Scan for the cell matching the given text and deliver its [X, Y] coordinate at center. 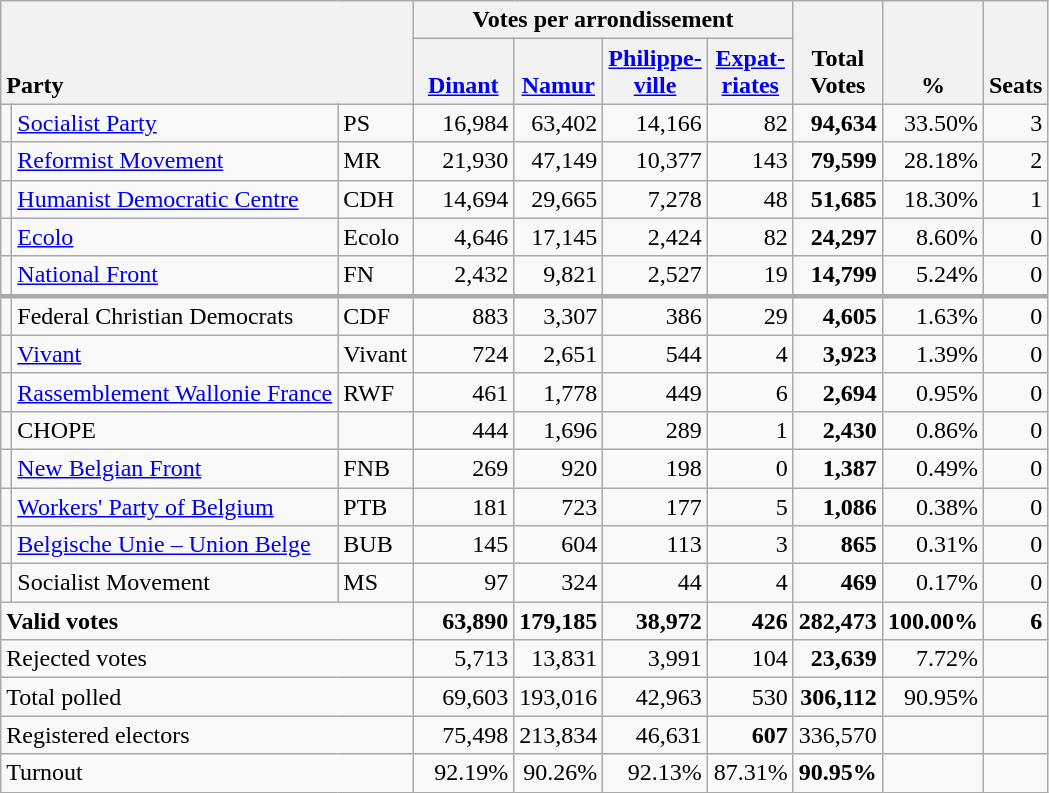
336,570 [838, 735]
386 [655, 316]
1,086 [838, 507]
0.86% [932, 430]
Rejected votes [207, 659]
Valid votes [207, 621]
14,799 [838, 276]
51,685 [838, 199]
18.30% [932, 199]
Philippe- ville [655, 72]
63,890 [464, 621]
282,473 [838, 621]
2 [1015, 161]
94,634 [838, 123]
2,651 [558, 354]
198 [655, 468]
CDF [376, 316]
Votes per arrondissement [604, 20]
104 [750, 659]
213,834 [558, 735]
Total polled [207, 697]
1,696 [558, 430]
324 [558, 583]
National Front [175, 276]
426 [750, 621]
1,778 [558, 392]
16,984 [464, 123]
48 [750, 199]
Dinant [464, 72]
3,307 [558, 316]
723 [558, 507]
63,402 [558, 123]
29 [750, 316]
92.13% [655, 773]
883 [464, 316]
269 [464, 468]
RWF [376, 392]
MS [376, 583]
Federal Christian Democrats [175, 316]
865 [838, 545]
23,639 [838, 659]
604 [558, 545]
42,963 [655, 697]
306,112 [838, 697]
Expat- riates [750, 72]
21,930 [464, 161]
3,923 [838, 354]
Workers' Party of Belgium [175, 507]
44 [655, 583]
193,016 [558, 697]
100.00% [932, 621]
5 [750, 507]
Humanist Democratic Centre [175, 199]
177 [655, 507]
PTB [376, 507]
MR [376, 161]
544 [655, 354]
14,694 [464, 199]
920 [558, 468]
0.38% [932, 507]
9,821 [558, 276]
461 [464, 392]
24,297 [838, 237]
19 [750, 276]
530 [750, 697]
Total Votes [838, 52]
Namur [558, 72]
2,430 [838, 430]
38,972 [655, 621]
Registered electors [207, 735]
17,145 [558, 237]
69,603 [464, 697]
143 [750, 161]
5,713 [464, 659]
Belgische Unie – Union Belge [175, 545]
469 [838, 583]
2,424 [655, 237]
Socialist Party [175, 123]
0.95% [932, 392]
3,991 [655, 659]
Party [207, 52]
10,377 [655, 161]
28.18% [932, 161]
7,278 [655, 199]
289 [655, 430]
87.31% [750, 773]
97 [464, 583]
Seats [1015, 52]
29,665 [558, 199]
CHOPE [175, 430]
Turnout [207, 773]
113 [655, 545]
New Belgian Front [175, 468]
145 [464, 545]
1.39% [932, 354]
181 [464, 507]
4,646 [464, 237]
% [932, 52]
75,498 [464, 735]
1,387 [838, 468]
FNB [376, 468]
1.63% [932, 316]
14,166 [655, 123]
607 [750, 735]
4,605 [838, 316]
449 [655, 392]
Reformist Movement [175, 161]
79,599 [838, 161]
Socialist Movement [175, 583]
179,185 [558, 621]
2,432 [464, 276]
CDH [376, 199]
0.49% [932, 468]
7.72% [932, 659]
33.50% [932, 123]
2,527 [655, 276]
2,694 [838, 392]
BUB [376, 545]
8.60% [932, 237]
47,149 [558, 161]
444 [464, 430]
Rassemblement Wallonie France [175, 392]
5.24% [932, 276]
46,631 [655, 735]
PS [376, 123]
0.31% [932, 545]
0.17% [932, 583]
FN [376, 276]
92.19% [464, 773]
724 [464, 354]
90.26% [558, 773]
13,831 [558, 659]
